From the cell containing the given text, extract its center point as [X, Y] coordinate. 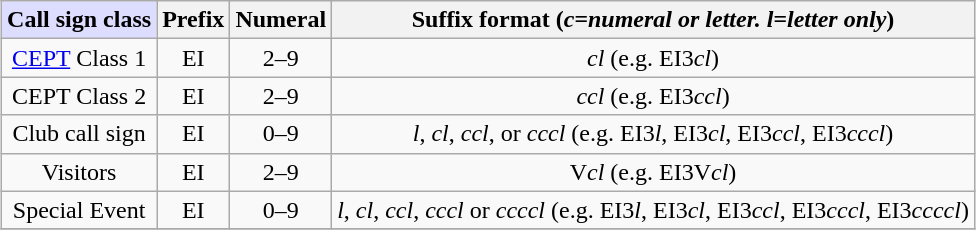
Vcl (e.g. EI3Vcl) [654, 172]
Visitors [80, 172]
cl (e.g. EI3cl) [654, 58]
Club call sign [80, 134]
Call sign class [80, 20]
Special Event [80, 210]
CEPT Class 1 [80, 58]
l, cl, ccl, or cccl (e.g. EI3l, EI3cl, EI3ccl, EI3cccl) [654, 134]
Prefix [194, 20]
Numeral [281, 20]
Suffix format (c=numeral or letter. l=letter only) [654, 20]
l, cl, ccl, cccl or ccccl (e.g. EI3l, EI3cl, EI3ccl, EI3cccl, EI3ccccl) [654, 210]
CEPT Class 2 [80, 96]
ccl (e.g. EI3ccl) [654, 96]
